Provide the (X, Y) coordinate of the cell's center where the given text is located.  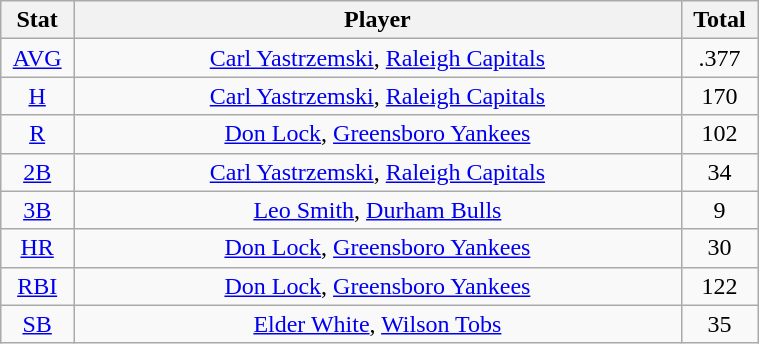
H (38, 96)
.377 (719, 58)
170 (719, 96)
34 (719, 172)
Leo Smith, Durham Bulls (378, 210)
2B (38, 172)
AVG (38, 58)
30 (719, 248)
R (38, 134)
Player (378, 20)
102 (719, 134)
Total (719, 20)
9 (719, 210)
122 (719, 286)
RBI (38, 286)
HR (38, 248)
3B (38, 210)
SB (38, 324)
Elder White, Wilson Tobs (378, 324)
Stat (38, 20)
35 (719, 324)
